Capture the cell that displays the provided text and extract its [x, y] central coordinate. 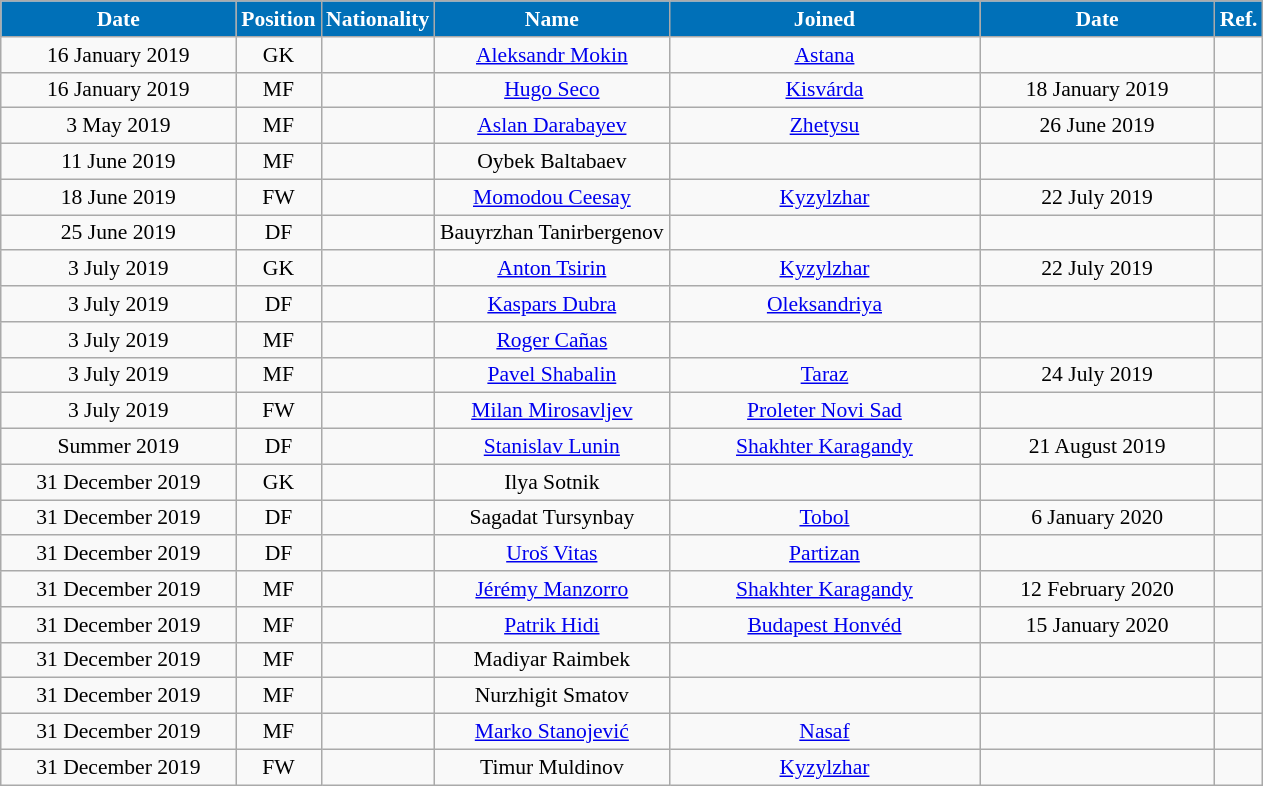
Aslan Darabayev [552, 126]
Ref. [1239, 19]
11 June 2019 [118, 162]
15 January 2020 [1098, 625]
Astana [824, 55]
Partizan [824, 554]
Nasaf [824, 732]
Patrik Hidi [552, 625]
6 January 2020 [1098, 518]
Kisvárda [824, 90]
Timur Muldinov [552, 767]
Sagadat Tursynbay [552, 518]
Jérémy Manzorro [552, 589]
Proleter Novi Sad [824, 411]
25 June 2019 [118, 233]
21 August 2019 [1098, 447]
18 June 2019 [118, 197]
Madiyar Raimbek [552, 660]
Oleksandriya [824, 304]
Nurzhigit Smatov [552, 696]
Oybek Baltabaev [552, 162]
Bauyrzhan Tanirbergenov [552, 233]
Marko Stanojević [552, 732]
Position [278, 19]
Tobol [824, 518]
Hugo Seco [552, 90]
Uroš Vitas [552, 554]
Roger Cañas [552, 340]
Ilya Sotnik [552, 482]
12 February 2020 [1098, 589]
Momodou Ceesay [552, 197]
Stanislav Lunin [552, 447]
Zhetysu [824, 126]
Nationality [378, 19]
Kaspars Dubra [552, 304]
Name [552, 19]
26 June 2019 [1098, 126]
Aleksandr Mokin [552, 55]
3 May 2019 [118, 126]
Budapest Honvéd [824, 625]
Joined [824, 19]
18 January 2019 [1098, 90]
Taraz [824, 375]
Milan Mirosavljev [552, 411]
Anton Tsirin [552, 269]
Pavel Shabalin [552, 375]
24 July 2019 [1098, 375]
Summer 2019 [118, 447]
